Pinpoint the cell where the given text exists, returning its (X, Y) midpoint coordinate. 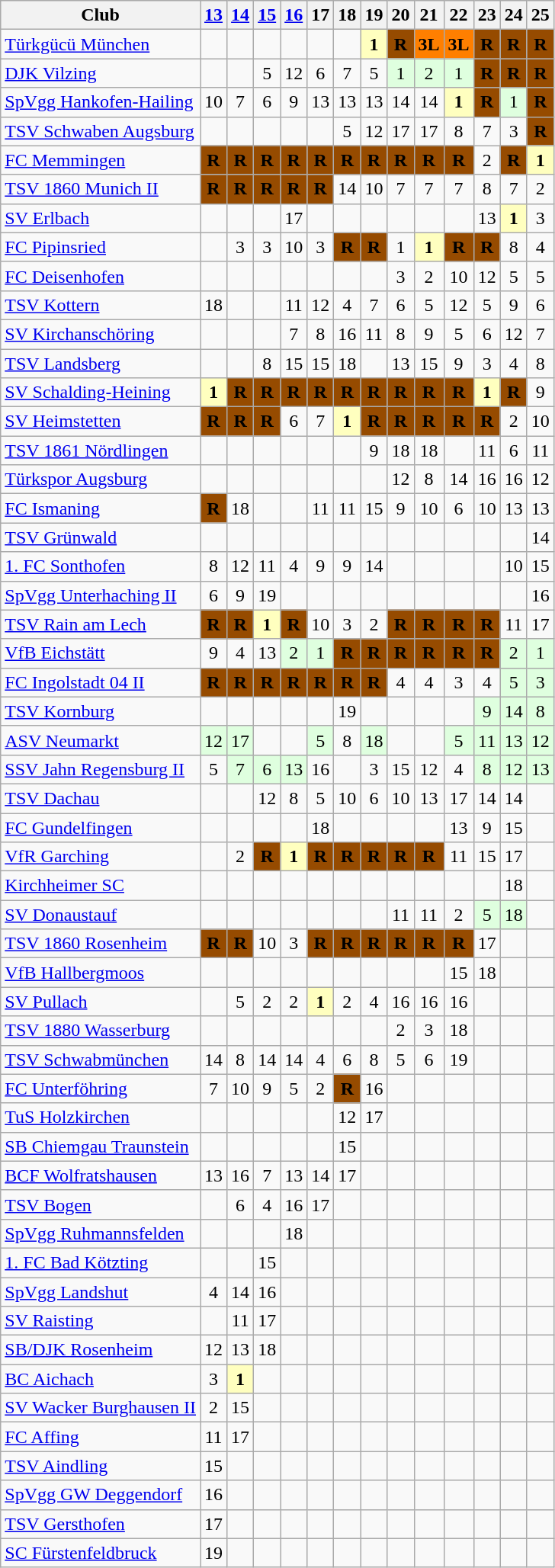
SpVgg Hankofen-Hailing (101, 102)
TSV Aindling (101, 1466)
FC Gundelfingen (101, 827)
TSV Gersthofen (101, 1524)
BC Aichach (101, 1379)
TSV Kornburg (101, 711)
DJK Vilzing (101, 73)
Türkspor Augsburg (101, 479)
20 (401, 15)
TSV Landsberg (101, 364)
SpVgg Unterhaching II (101, 595)
VfB Eichstätt (101, 653)
FC Memmingen (101, 160)
23 (486, 15)
FC Deisenhofen (101, 276)
VfB Hallbergmoos (101, 973)
TuS Holzkirchen (101, 1117)
Türkgücü München (101, 44)
SV Raisting (101, 1321)
SpVgg Ruhmannsfelden (101, 1233)
TSV Bogen (101, 1204)
TSV Rain am Lech (101, 624)
SV Donaustauf (101, 915)
FC Pipinsried (101, 247)
SB/DJK Rosenheim (101, 1350)
25 (540, 15)
TSV 1880 Wasserburg (101, 1031)
TSV 1860 Rosenheim (101, 944)
SV Heimstetten (101, 422)
SV Schalding-Heining (101, 393)
22 (459, 15)
FC Unterföhring (101, 1089)
SV Erlbach (101, 218)
FC Affing (101, 1437)
SV Kirchanschöring (101, 334)
BCF Wolfratshausen (101, 1175)
FC Ismaning (101, 508)
FC Ingolstadt 04 II (101, 682)
SC Fürstenfeldbruck (101, 1553)
TSV 1861 Nördlingen (101, 451)
TSV Dachau (101, 798)
TSV Grünwald (101, 537)
1. FC Sonthofen (101, 566)
Kirchheimer SC (101, 886)
SV Pullach (101, 1002)
1. FC Bad Kötzting (101, 1262)
SB Chiemgau Traunstein (101, 1146)
TSV 1860 Munich II (101, 189)
24 (514, 15)
21 (428, 15)
TSV Schwabmünchen (101, 1060)
TSV Schwaben Augsburg (101, 131)
SV Wacker Burghausen II (101, 1408)
SpVgg GW Deggendorf (101, 1495)
TSV Kottern (101, 305)
SSV Jahn Regensburg II (101, 769)
Club (101, 15)
ASV Neumarkt (101, 740)
VfR Garching (101, 857)
SpVgg Landshut (101, 1292)
